Provide the [X, Y] coordinate of the cell's center where the given text is located.  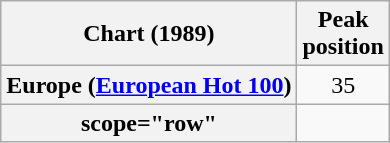
scope="row" [149, 123]
35 [343, 85]
Europe (European Hot 100) [149, 85]
Peakposition [343, 34]
Chart (1989) [149, 34]
